Return the [x, y] coordinate for the center point of the cell that contains the specified text.  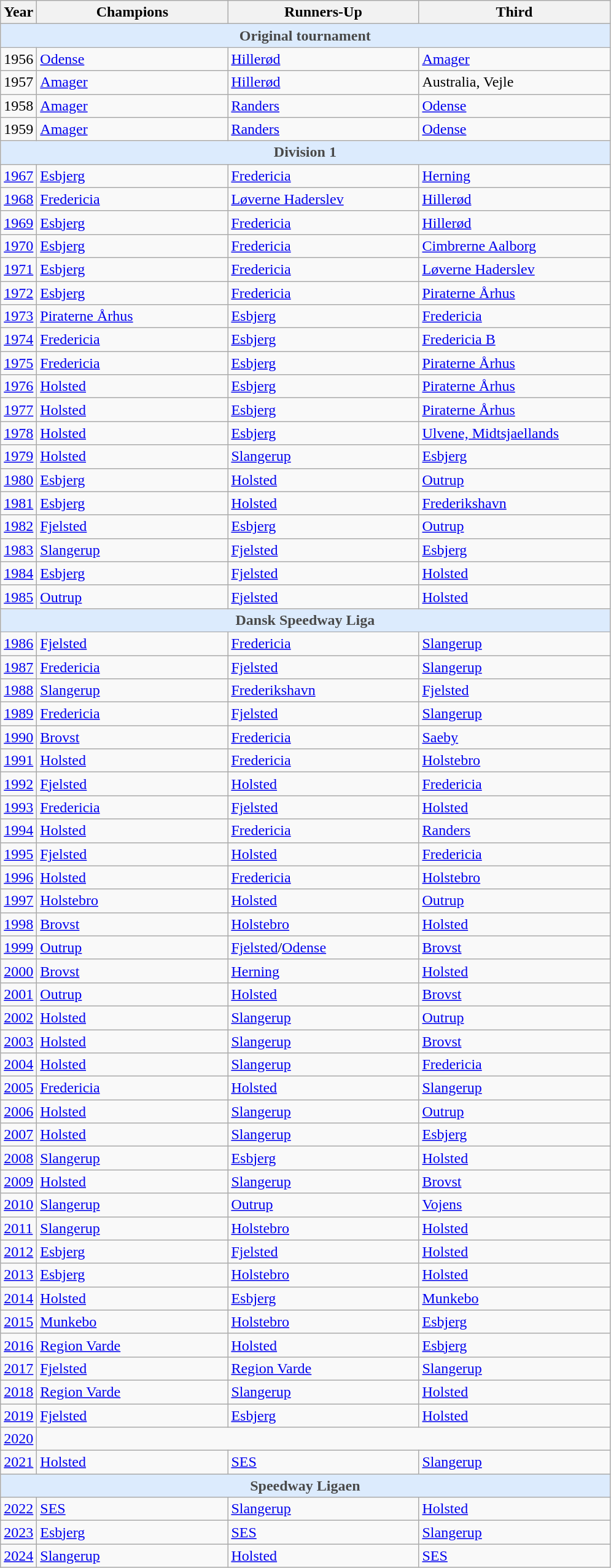
1974 [18, 340]
2008 [18, 1158]
Cimbrerne Aalborg [515, 246]
1984 [18, 573]
2003 [18, 1041]
2001 [18, 994]
1978 [18, 433]
1957 [18, 82]
1977 [18, 410]
2015 [18, 1322]
Dansk Speedway Liga [305, 620]
1999 [18, 947]
Champions [133, 12]
2020 [18, 1439]
1972 [18, 293]
Year [18, 12]
Australia, Vejle [515, 82]
2024 [18, 1556]
Fjelsted/Odense [323, 947]
Saeby [515, 737]
2010 [18, 1205]
2007 [18, 1135]
2006 [18, 1111]
1979 [18, 457]
1991 [18, 761]
2022 [18, 1509]
1998 [18, 924]
1973 [18, 316]
2011 [18, 1228]
1976 [18, 386]
1985 [18, 597]
1997 [18, 901]
1971 [18, 269]
Vojens [515, 1205]
1956 [18, 59]
1980 [18, 480]
2004 [18, 1065]
2002 [18, 1017]
2017 [18, 1368]
Runners-Up [323, 12]
2023 [18, 1532]
1990 [18, 737]
2021 [18, 1462]
1986 [18, 643]
2009 [18, 1182]
2000 [18, 971]
1988 [18, 691]
2005 [18, 1088]
2019 [18, 1415]
1959 [18, 129]
1987 [18, 667]
Fredericia B [515, 340]
1968 [18, 199]
1983 [18, 550]
1967 [18, 176]
1993 [18, 807]
Third [515, 12]
Ulvene, Midtsjaellands [515, 433]
1981 [18, 503]
1958 [18, 106]
2013 [18, 1275]
1989 [18, 714]
1970 [18, 246]
2018 [18, 1392]
1982 [18, 527]
1975 [18, 363]
1995 [18, 854]
Speedway Ligaen [305, 1486]
1992 [18, 784]
2012 [18, 1252]
2016 [18, 1345]
Original tournament [305, 36]
Division 1 [305, 152]
1969 [18, 222]
1994 [18, 831]
1996 [18, 877]
2014 [18, 1298]
